For the text-containing cell, return its midpoint in [X, Y] coordinate format. 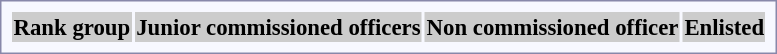
Junior commissioned officers [278, 27]
Non commissioned officer [552, 27]
Rank group [72, 27]
Enlisted [724, 27]
